Search for the cell housing the specified text and yield its [X, Y] center coordinate. 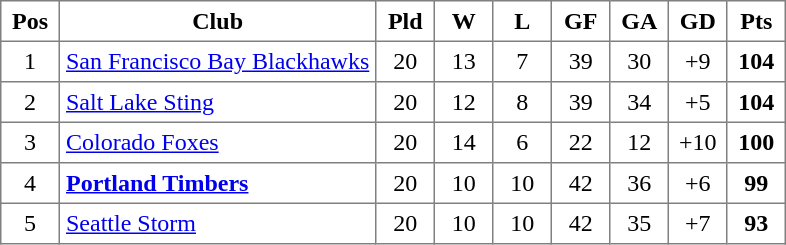
W [464, 21]
Pld [405, 21]
22 [581, 142]
Pts [756, 21]
7 [522, 61]
30 [639, 61]
+5 [698, 102]
5 [30, 223]
L [522, 21]
6 [522, 142]
+9 [698, 61]
3 [30, 142]
GF [581, 21]
1 [30, 61]
Club [218, 21]
35 [639, 223]
+6 [698, 183]
8 [522, 102]
2 [30, 102]
+10 [698, 142]
13 [464, 61]
San Francisco Bay Blackhawks [218, 61]
4 [30, 183]
Portland Timbers [218, 183]
Pos [30, 21]
100 [756, 142]
99 [756, 183]
Salt Lake Sting [218, 102]
93 [756, 223]
GA [639, 21]
14 [464, 142]
Colorado Foxes [218, 142]
36 [639, 183]
+7 [698, 223]
GD [698, 21]
34 [639, 102]
Seattle Storm [218, 223]
